Return the [x, y] coordinate for the center point of the cell that contains the specified text.  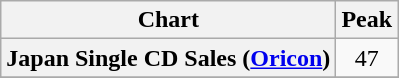
Japan Single CD Sales (Oricon) [168, 58]
47 [367, 58]
Chart [168, 20]
Peak [367, 20]
